Detect which cell encompasses the target text, then output its [X, Y] center coordinate. 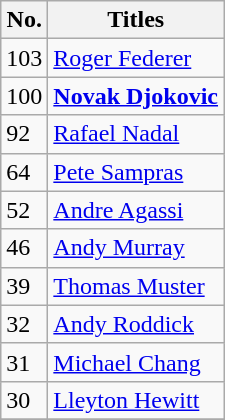
Andy Roddick [136, 324]
Andy Murray [136, 248]
Roger Federer [136, 58]
46 [24, 248]
Andre Agassi [136, 210]
103 [24, 58]
Pete Sampras [136, 172]
31 [24, 362]
Rafael Nadal [136, 134]
32 [24, 324]
64 [24, 172]
52 [24, 210]
No. [24, 20]
100 [24, 96]
Novak Djokovic [136, 96]
Thomas Muster [136, 286]
39 [24, 286]
Titles [136, 20]
30 [24, 400]
Lleyton Hewitt [136, 400]
Michael Chang [136, 362]
92 [24, 134]
